Identify which cell holds the provided text, then report its [x, y] central coordinate. 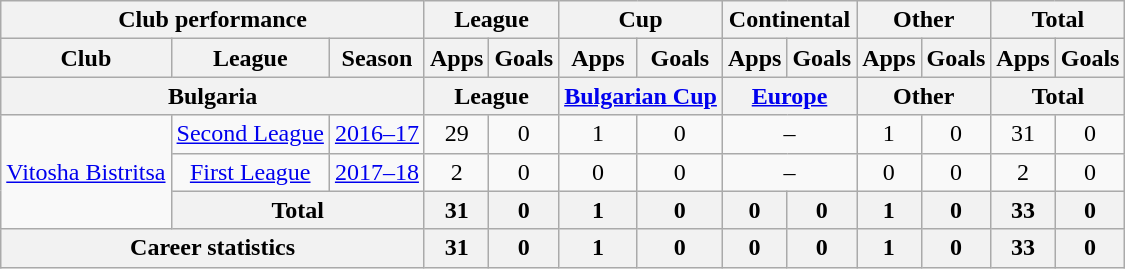
Season [376, 58]
Bulgaria [213, 96]
2016–17 [376, 134]
Second League [250, 134]
Career statistics [213, 248]
29 [456, 134]
2017–18 [376, 172]
Cup [641, 20]
Bulgarian Cup [641, 96]
Vitosha Bistritsa [86, 172]
First League [250, 172]
Continental [789, 20]
Club performance [213, 20]
Europe [789, 96]
Club [86, 58]
